Find where the given text appears and provide that cell's center as (x, y) coordinate. 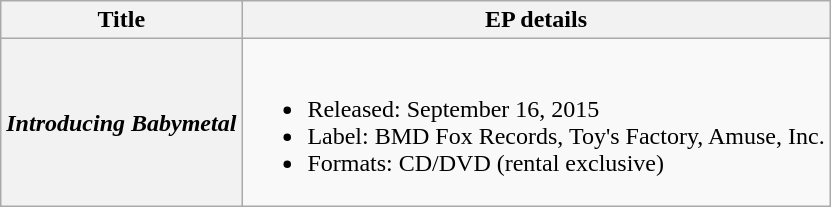
Introducing Babymetal (122, 122)
Released: September 16, 2015 Label: BMD Fox Records, Toy's Factory, Amuse, Inc.Formats: CD/DVD (rental exclusive) (536, 122)
EP details (536, 20)
Title (122, 20)
